Output the [X, Y] coordinate of the center of the cell containing the given text.  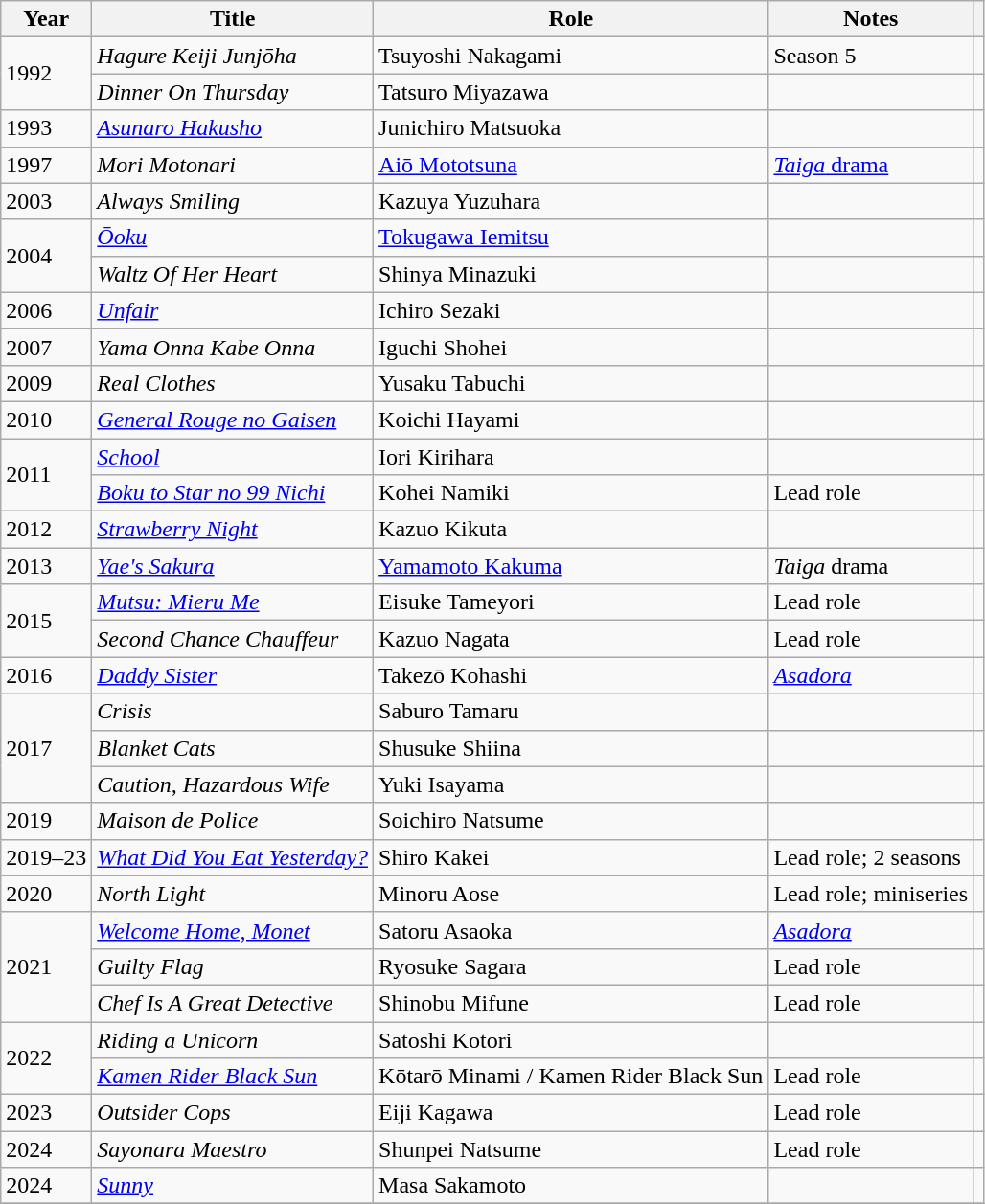
2006 [46, 310]
1997 [46, 165]
2017 [46, 748]
Hagure Keiji Junjōha [233, 56]
Soichiro Natsume [571, 821]
2012 [46, 530]
2007 [46, 347]
Notes [871, 19]
2004 [46, 256]
Shiro Kakei [571, 857]
Tsuyoshi Nakagami [571, 56]
2011 [46, 475]
Shunpei Natsume [571, 1149]
Always Smiling [233, 201]
Dinner On Thursday [233, 92]
Yama Onna Kabe Onna [233, 347]
Blanket Cats [233, 748]
Mori Motonari [233, 165]
Guilty Flag [233, 966]
Chef Is A Great Detective [233, 1003]
1992 [46, 74]
2015 [46, 621]
Outsider Cops [233, 1113]
Eiji Kagawa [571, 1113]
Takezō Kohashi [571, 675]
2010 [46, 420]
Masa Sakamoto [571, 1186]
Satoshi Kotori [571, 1039]
Junichiro Matsuoka [571, 128]
Koichi Hayami [571, 420]
Kamen Rider Black Sun [233, 1077]
Real Clothes [233, 383]
Kazuo Nagata [571, 639]
Iguchi Shohei [571, 347]
Maison de Police [233, 821]
Boku to Star no 99 Nichi [233, 493]
Ōoku [233, 238]
Shinya Minazuki [571, 274]
Role [571, 19]
Kazuo Kikuta [571, 530]
Mutsu: Mieru Me [233, 602]
Tokugawa Iemitsu [571, 238]
Kohei Namiki [571, 493]
Daddy Sister [233, 675]
General Rouge no Gaisen [233, 420]
Eisuke Tameyori [571, 602]
Title [233, 19]
Shusuke Shiina [571, 748]
2021 [46, 966]
Saburo Tamaru [571, 712]
Kōtarō Minami / Kamen Rider Black Sun [571, 1077]
Minoru Aose [571, 894]
Yae's Sakura [233, 566]
Yusaku Tabuchi [571, 383]
Sunny [233, 1186]
Tatsuro Miyazawa [571, 92]
2009 [46, 383]
Season 5 [871, 56]
2023 [46, 1113]
2016 [46, 675]
2019 [46, 821]
Aiō Mototsuna [571, 165]
North Light [233, 894]
Unfair [233, 310]
Riding a Unicorn [233, 1039]
Waltz Of Her Heart [233, 274]
School [233, 457]
2003 [46, 201]
1993 [46, 128]
Ichiro Sezaki [571, 310]
Yamamoto Kakuma [571, 566]
Sayonara Maestro [233, 1149]
Shinobu Mifune [571, 1003]
Satoru Asaoka [571, 930]
Caution, Hazardous Wife [233, 784]
Ryosuke Sagara [571, 966]
Yuki Isayama [571, 784]
Second Chance Chauffeur [233, 639]
Welcome Home, Monet [233, 930]
Crisis [233, 712]
Strawberry Night [233, 530]
Kazuya Yuzuhara [571, 201]
Lead role; miniseries [871, 894]
2019–23 [46, 857]
What Did You Eat Yesterday? [233, 857]
2020 [46, 894]
Year [46, 19]
2013 [46, 566]
Asunaro Hakusho [233, 128]
Lead role; 2 seasons [871, 857]
Iori Kirihara [571, 457]
2022 [46, 1057]
